Locate the cell with the specified text and output its [X, Y] center coordinate. 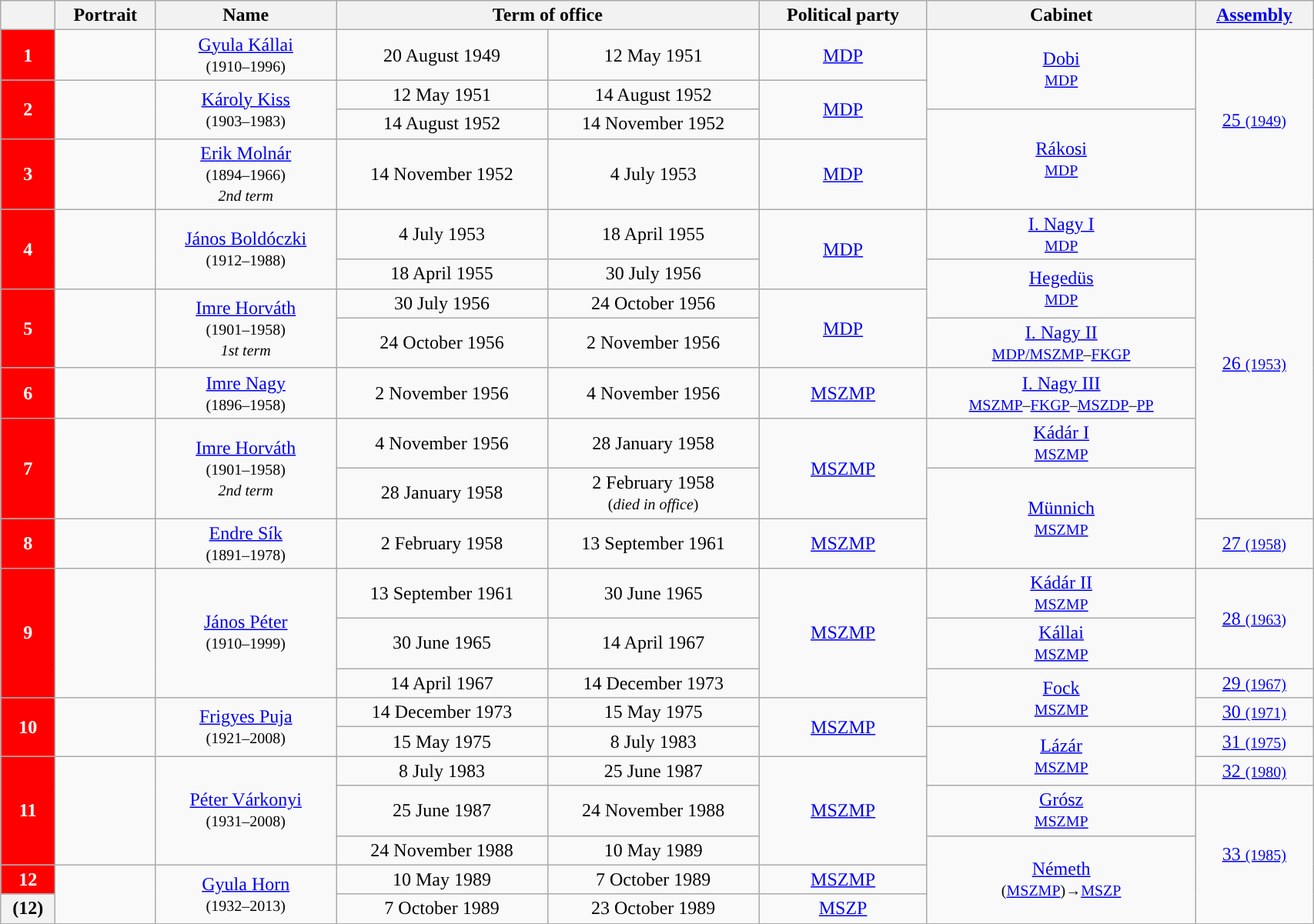
I. Nagy IMDP [1061, 234]
Political party [843, 15]
6 [28, 392]
Károly Kiss(1903–1983) [246, 109]
RákosiMDP [1061, 159]
2 [28, 109]
25 (1949) [1255, 120]
31 (1975) [1255, 742]
Gyula Horn(1932–2013) [246, 894]
KállaiMSZMP [1061, 643]
28 (1963) [1255, 619]
7 [28, 468]
12 [28, 879]
10 [28, 727]
Frigyes Puja(1921–2008) [246, 727]
Cabinet [1061, 15]
32 (1980) [1255, 771]
Term of office [548, 15]
23 October 1989 [653, 909]
Assembly [1255, 15]
LázárMSZMP [1061, 756]
Imre Horváth(1901–1958)2nd term [246, 468]
Name [246, 15]
HegedüsMDP [1061, 289]
33 (1985) [1255, 854]
GrószMSZMP [1061, 811]
20 August 1949 [442, 55]
Németh(MSZMP)→MSZP [1061, 879]
9 [28, 633]
(12) [28, 909]
Péter Várkonyi(1931–2008) [246, 811]
2 February 1958(died in office) [653, 492]
Endre Sík(1891–1978) [246, 543]
3 [28, 174]
Imre Nagy(1896–1958) [246, 392]
Erik Molnár(1894–1966)2nd term [246, 174]
29 (1967) [1255, 683]
I. Nagy IIIMSZMP–FKGP–MSZDP–PP [1061, 392]
2 February 1958 [442, 543]
Imre Horváth(1901–1958)1st term [246, 328]
I. Nagy IIMDP/MSZMP–FKGP [1061, 343]
MSZP [843, 909]
8 [28, 543]
János Boldóczki(1912–1988) [246, 249]
11 [28, 811]
4 [28, 249]
János Péter(1910–1999) [246, 633]
Gyula Kállai(1910–1996) [246, 55]
DobiMDP [1061, 69]
30 (1971) [1255, 712]
FockMSZMP [1061, 698]
Portrait [105, 15]
MünnichMSZMP [1061, 518]
1 [28, 55]
5 [28, 328]
26 (1953) [1255, 363]
27 (1958) [1255, 543]
Kádár IMSZMP [1061, 443]
Kádár IIMSZMP [1061, 594]
